Output the (X, Y) coordinate of the center of the cell containing the given text.  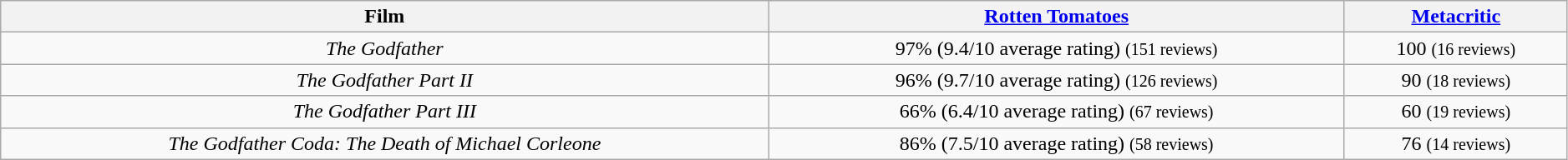
The Godfather Coda: The Death of Michael Corleone (384, 143)
76 (14 reviews) (1455, 143)
Film (384, 17)
The Godfather (384, 48)
The Godfather Part III (384, 112)
Metacritic (1455, 17)
97% (9.4/10 average rating) (151 reviews) (1056, 48)
96% (9.7/10 average rating) (126 reviews) (1056, 80)
100 (16 reviews) (1455, 48)
86% (7.5/10 average rating) (58 reviews) (1056, 143)
60 (19 reviews) (1455, 112)
90 (18 reviews) (1455, 80)
Rotten Tomatoes (1056, 17)
66% (6.4/10 average rating) (67 reviews) (1056, 112)
The Godfather Part II (384, 80)
